Determine the (X, Y) coordinate at the center of the cell enclosing the given text.  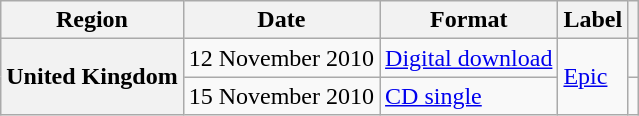
Region (92, 20)
Label (593, 20)
Date (281, 20)
15 November 2010 (281, 96)
CD single (469, 96)
12 November 2010 (281, 58)
Epic (593, 77)
Format (469, 20)
United Kingdom (92, 77)
Digital download (469, 58)
